Search for the cell housing the specified text and yield its [x, y] center coordinate. 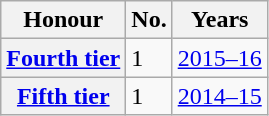
Fourth tier [64, 58]
Honour [64, 20]
Fifth tier [64, 96]
2014–15 [220, 96]
Years [220, 20]
No. [149, 20]
2015–16 [220, 58]
